Provide the [X, Y] coordinate of the cell's center where the given text is located.  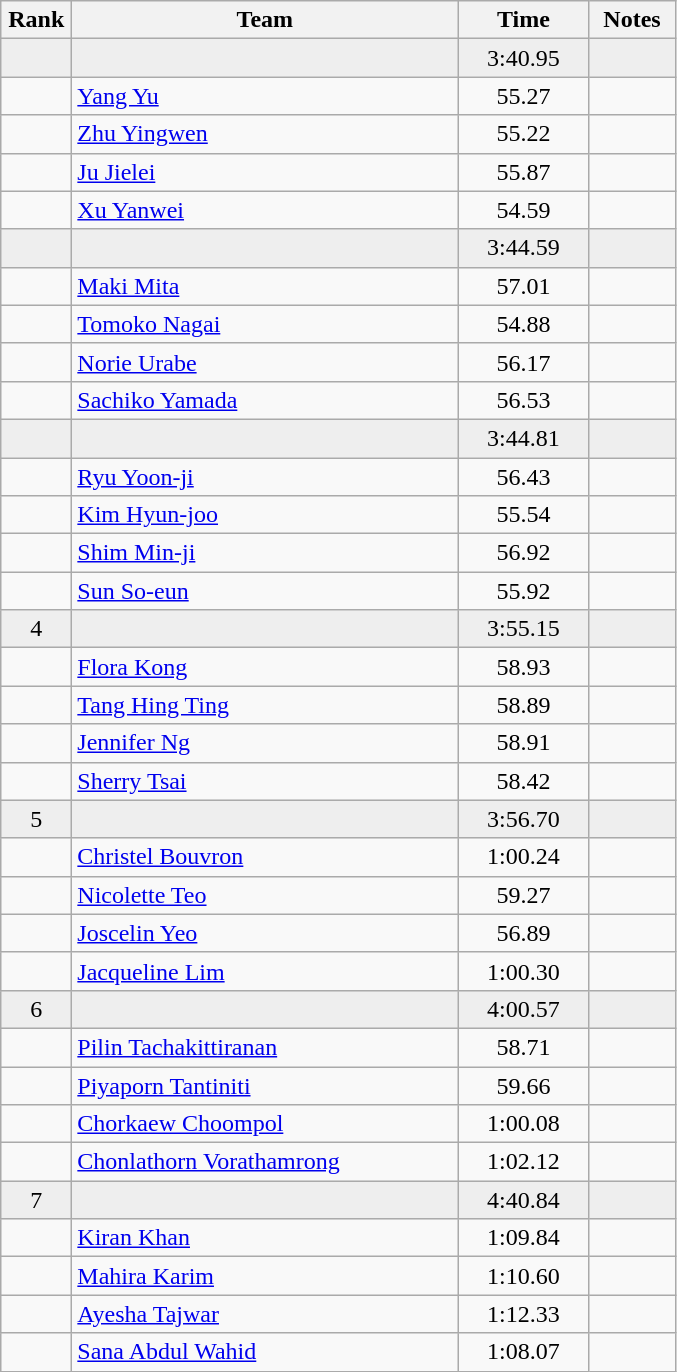
55.22 [524, 134]
56.43 [524, 477]
55.87 [524, 172]
Pilin Tachakittiranan [265, 1047]
1:00.08 [524, 1124]
4 [36, 629]
Nicolette Teo [265, 895]
56.53 [524, 400]
1:00.24 [524, 857]
55.54 [524, 515]
58.42 [524, 781]
Time [524, 20]
Jennifer Ng [265, 743]
Shim Min-ji [265, 553]
58.89 [524, 705]
Piyaporn Tantiniti [265, 1085]
Jacqueline Lim [265, 971]
1:00.30 [524, 971]
Flora Kong [265, 667]
58.91 [524, 743]
Ayesha Tajwar [265, 1314]
Team [265, 20]
Rank [36, 20]
Ju Jielei [265, 172]
3:56.70 [524, 819]
Norie Urabe [265, 362]
58.71 [524, 1047]
Tang Hing Ting [265, 705]
55.27 [524, 96]
Ryu Yoon-ji [265, 477]
56.17 [524, 362]
56.92 [524, 553]
Sachiko Yamada [265, 400]
Kiran Khan [265, 1238]
58.93 [524, 667]
Christel Bouvron [265, 857]
57.01 [524, 286]
6 [36, 1009]
5 [36, 819]
Sherry Tsai [265, 781]
3:40.95 [524, 58]
54.88 [524, 324]
1:09.84 [524, 1238]
Sana Abdul Wahid [265, 1352]
54.59 [524, 210]
59.27 [524, 895]
3:44.59 [524, 248]
56.89 [524, 933]
Notes [632, 20]
3:55.15 [524, 629]
3:44.81 [524, 438]
Sun So-eun [265, 591]
Zhu Yingwen [265, 134]
1:08.07 [524, 1352]
Mahira Karim [265, 1276]
Chorkaew Choompol [265, 1124]
Xu Yanwei [265, 210]
59.66 [524, 1085]
Joscelin Yeo [265, 933]
Maki Mita [265, 286]
Kim Hyun-joo [265, 515]
1:10.60 [524, 1276]
55.92 [524, 591]
Yang Yu [265, 96]
1:12.33 [524, 1314]
4:00.57 [524, 1009]
Tomoko Nagai [265, 324]
4:40.84 [524, 1200]
1:02.12 [524, 1162]
7 [36, 1200]
Chonlathorn Vorathamrong [265, 1162]
